Pinpoint the cell where the given text exists, returning its [X, Y] midpoint coordinate. 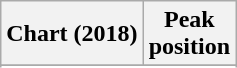
Chart (2018) [72, 34]
Peakposition [189, 34]
